Pinpoint the cell where the given text exists, returning its (x, y) midpoint coordinate. 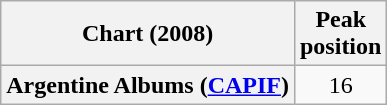
16 (340, 85)
Peakposition (340, 34)
Argentine Albums (CAPIF) (148, 85)
Chart (2008) (148, 34)
